Find where the given text appears and provide that cell's center as (x, y) coordinate. 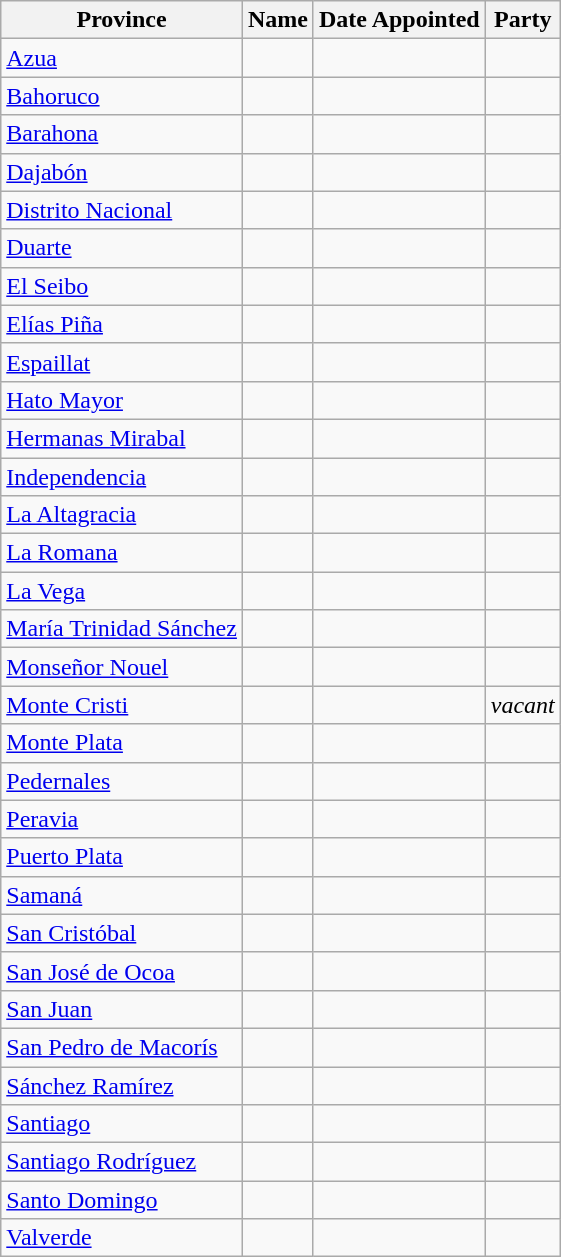
Azua (122, 58)
Hermanas Mirabal (122, 438)
Sánchez Ramírez (122, 1085)
Dajabón (122, 172)
Date Appointed (399, 20)
Espaillat (122, 362)
San Cristóbal (122, 933)
Valverde (122, 1238)
Bahoruco (122, 96)
La Vega (122, 591)
Monte Plata (122, 743)
San José de Ocoa (122, 971)
Peravia (122, 819)
María Trinidad Sánchez (122, 629)
Puerto Plata (122, 857)
San Pedro de Macorís (122, 1047)
Monte Cristi (122, 705)
La Altagracia (122, 515)
Elías Piña (122, 324)
Santo Domingo (122, 1200)
San Juan (122, 1009)
El Seibo (122, 286)
Party (522, 20)
Santiago (122, 1124)
Independencia (122, 477)
Barahona (122, 134)
Santiago Rodríguez (122, 1162)
Province (122, 20)
Hato Mayor (122, 400)
Pedernales (122, 781)
Duarte (122, 248)
La Romana (122, 553)
vacant (522, 705)
Name (278, 20)
Samaná (122, 895)
Monseñor Nouel (122, 667)
Distrito Nacional (122, 210)
